Identify which cell holds the provided text, then report its (x, y) central coordinate. 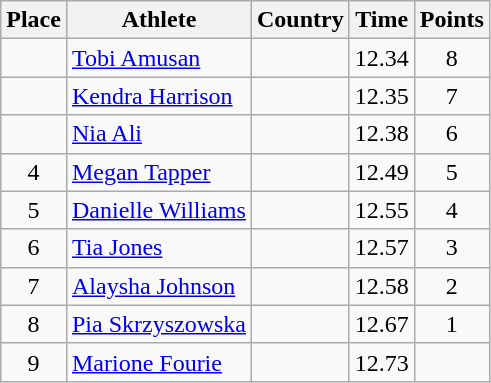
12.35 (382, 96)
Nia Ali (158, 134)
Points (452, 20)
2 (452, 286)
12.49 (382, 172)
Megan Tapper (158, 172)
9 (34, 362)
12.73 (382, 362)
Place (34, 20)
12.34 (382, 58)
12.67 (382, 324)
Tobi Amusan (158, 58)
Athlete (158, 20)
Country (300, 20)
12.57 (382, 248)
Pia Skrzyszowska (158, 324)
Alaysha Johnson (158, 286)
Kendra Harrison (158, 96)
1 (452, 324)
Time (382, 20)
Tia Jones (158, 248)
Danielle Williams (158, 210)
3 (452, 248)
12.58 (382, 286)
12.38 (382, 134)
Marione Fourie (158, 362)
12.55 (382, 210)
